Provide the (X, Y) coordinate of the cell's center where the given text is located.  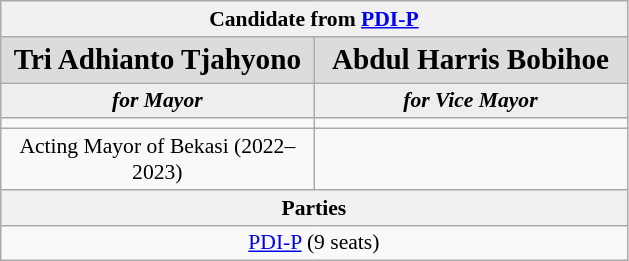
Candidate from PDI-P (314, 19)
Parties (314, 208)
for Vice Mayor (470, 101)
Abdul Harris Bobihoe (470, 60)
PDI-P (9 seats) (314, 243)
Acting Mayor of Bekasi (2022–2023) (158, 160)
Tri Adhianto Tjahyono (158, 60)
for Mayor (158, 101)
